Return the [x, y] coordinate for the center point of the cell that contains the specified text.  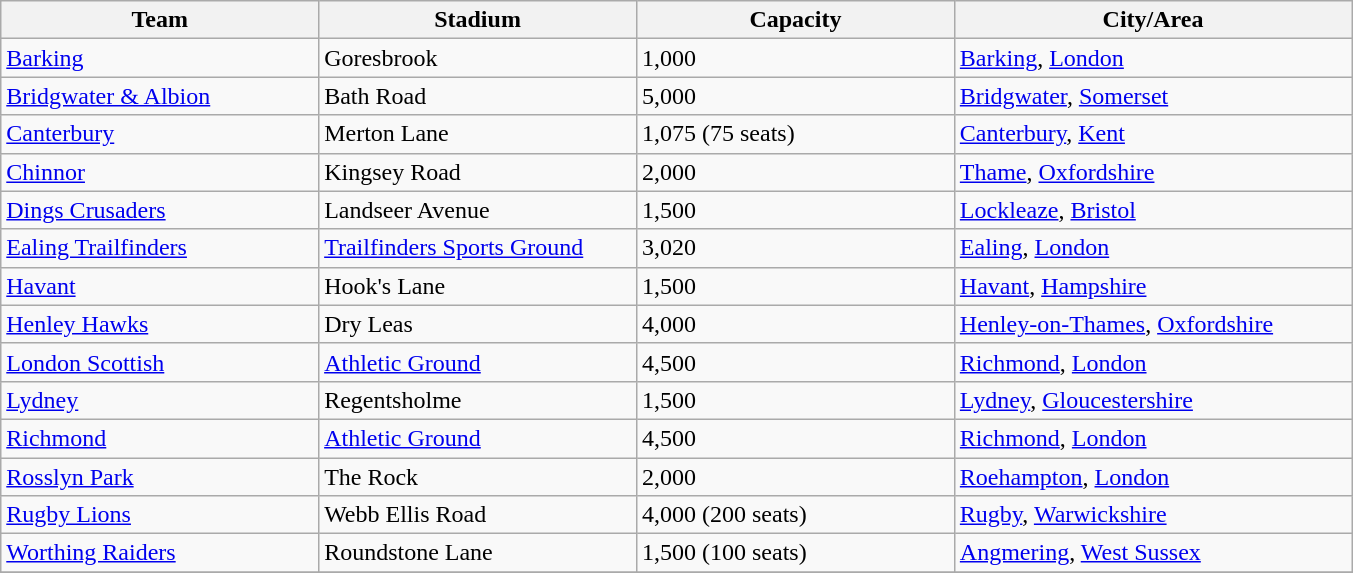
4,000 [795, 324]
1,500 (100 seats) [795, 553]
Dry Leas [478, 324]
Rosslyn Park [160, 477]
Landseer Avenue [478, 210]
Chinnor [160, 172]
Stadium [478, 20]
Capacity [795, 20]
Goresbrook [478, 58]
The Rock [478, 477]
Thame, Oxfordshire [1152, 172]
Hook's Lane [478, 286]
Rugby Lions [160, 515]
3,020 [795, 248]
Lydney [160, 400]
Dings Crusaders [160, 210]
Henley-on-Thames, Oxfordshire [1152, 324]
Havant, Hampshire [1152, 286]
Ealing, London [1152, 248]
Webb Ellis Road [478, 515]
Bridgwater, Somerset [1152, 96]
Richmond [160, 438]
Regentsholme [478, 400]
Lockleaze, Bristol [1152, 210]
Lydney, Gloucestershire [1152, 400]
Havant [160, 286]
Canterbury [160, 134]
Trailfinders Sports Ground [478, 248]
1,000 [795, 58]
Barking [160, 58]
5,000 [795, 96]
Rugby, Warwickshire [1152, 515]
Roundstone Lane [478, 553]
1,075 (75 seats) [795, 134]
Henley Hawks [160, 324]
Merton Lane [478, 134]
Canterbury, Kent [1152, 134]
Worthing Raiders [160, 553]
Bath Road [478, 96]
Roehampton, London [1152, 477]
Bridgwater & Albion [160, 96]
London Scottish [160, 362]
City/Area [1152, 20]
4,000 (200 seats) [795, 515]
Angmering, West Sussex [1152, 553]
Ealing Trailfinders [160, 248]
Kingsey Road [478, 172]
Barking, London [1152, 58]
Team [160, 20]
